From the cell containing the given text, extract its center point as [x, y] coordinate. 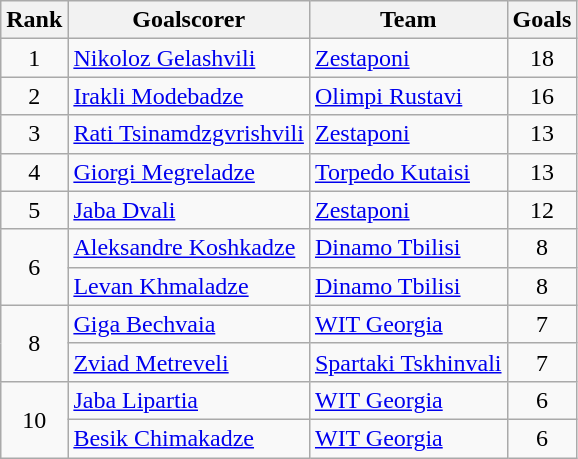
10 [34, 419]
Torpedo Kutaisi [408, 172]
Rank [34, 20]
Levan Khmaladze [189, 286]
Rati Tsinamdzgvrishvili [189, 134]
1 [34, 58]
Nikoloz Gelashvili [189, 58]
Jaba Lipartia [189, 400]
Goalscorer [189, 20]
Jaba Dvali [189, 210]
Irakli Modebadze [189, 96]
16 [542, 96]
Spartaki Tskhinvali [408, 362]
Giga Bechvaia [189, 324]
Team [408, 20]
Olimpi Rustavi [408, 96]
Giorgi Megreladze [189, 172]
Aleksandre Koshkadze [189, 248]
18 [542, 58]
5 [34, 210]
Zviad Metreveli [189, 362]
Goals [542, 20]
4 [34, 172]
Besik Chimakadze [189, 438]
12 [542, 210]
2 [34, 96]
3 [34, 134]
